Scan for the cell matching the given text and deliver its [x, y] coordinate at center. 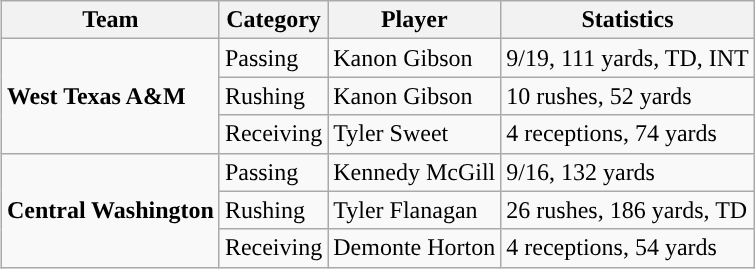
9/16, 132 yards [628, 172]
Player [414, 20]
Central Washington [110, 210]
10 rushes, 52 yards [628, 96]
Statistics [628, 20]
4 receptions, 74 yards [628, 134]
Kennedy McGill [414, 172]
9/19, 111 yards, TD, INT [628, 58]
Tyler Sweet [414, 134]
26 rushes, 186 yards, TD [628, 210]
Tyler Flanagan [414, 210]
Team [110, 20]
West Texas A&M [110, 96]
4 receptions, 54 yards [628, 248]
Category [273, 20]
Demonte Horton [414, 248]
